Identify which cell holds the provided text, then report its (x, y) central coordinate. 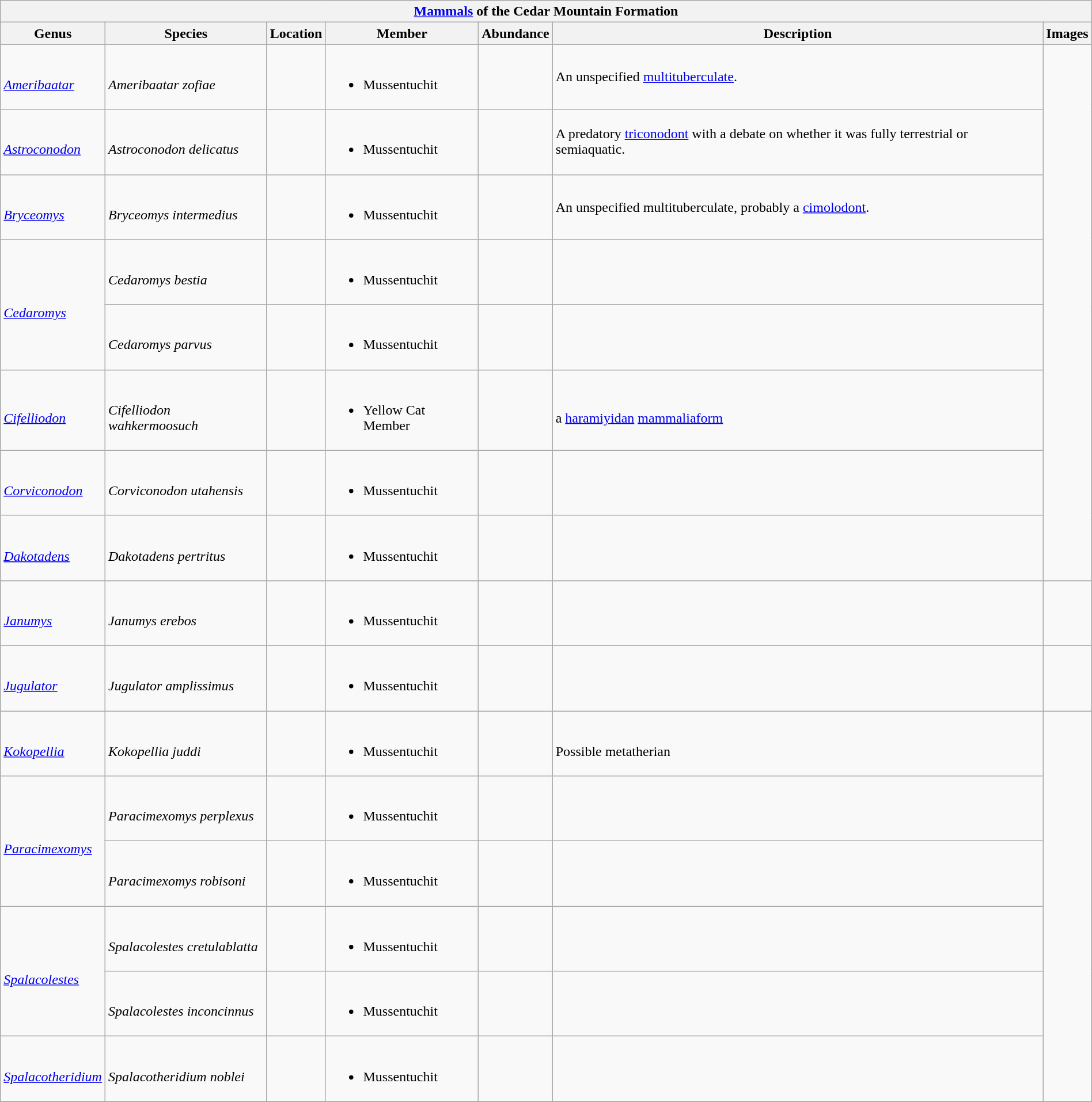
Description (798, 33)
Images (1067, 33)
Yellow Cat Member (402, 410)
Cifelliodon wahkermoosuch (185, 410)
Paracimexomys robisoni (185, 874)
Location (296, 33)
Paracimexomys (53, 841)
Abundance (515, 33)
Bryceomys intermedius (185, 207)
Mammals of the Cedar Mountain Formation (546, 12)
Dakotadens pertritus (185, 548)
Janumys (53, 613)
Astroconodon (53, 142)
A predatory triconodont with a debate on whether it was fully terrestrial or semiaquatic. (798, 142)
Ameribaatar (53, 77)
Cifelliodon (53, 410)
Corviconodon utahensis (185, 482)
Jugulator (53, 678)
Corviconodon (53, 482)
Cedaromys bestia (185, 272)
Astroconodon delicatus (185, 142)
Spalacolestes inconcinnus (185, 1004)
Spalacolestes (53, 971)
Possible metatherian (798, 743)
An unspecified multituberculate, probably a cimolodont. (798, 207)
a haramiyidan mammaliaform (798, 410)
Spalacolestes cretulablatta (185, 938)
Ameribaatar zofiae (185, 77)
Spalacotheridium noblei (185, 1069)
Species (185, 33)
Kokopellia juddi (185, 743)
Genus (53, 33)
Paracimexomys perplexus (185, 808)
Cedaromys (53, 305)
Jugulator amplissimus (185, 678)
Dakotadens (53, 548)
An unspecified multituberculate. (798, 77)
Bryceomys (53, 207)
Spalacotheridium (53, 1069)
Member (402, 33)
Janumys erebos (185, 613)
Cedaromys parvus (185, 337)
Kokopellia (53, 743)
